Identify which cell holds the provided text, then report its (X, Y) central coordinate. 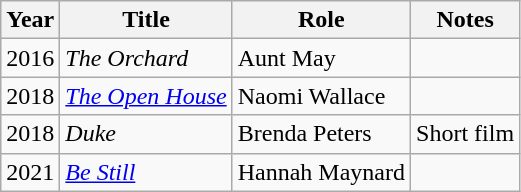
The Orchard (146, 58)
Duke (146, 134)
Year (30, 20)
2016 (30, 58)
Short film (466, 134)
Role (321, 20)
The Open House (146, 96)
Title (146, 20)
Naomi Wallace (321, 96)
Aunt May (321, 58)
Be Still (146, 172)
Hannah Maynard (321, 172)
Brenda Peters (321, 134)
Notes (466, 20)
2021 (30, 172)
